Scan for the cell matching the given text and deliver its (x, y) coordinate at center. 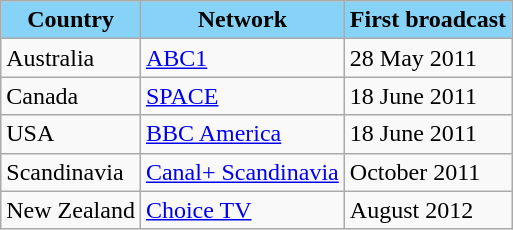
Country (71, 20)
October 2011 (428, 172)
New Zealand (71, 210)
SPACE (242, 96)
Canal+ Scandinavia (242, 172)
Choice TV (242, 210)
28 May 2011 (428, 58)
USA (71, 134)
Scandinavia (71, 172)
August 2012 (428, 210)
BBC America (242, 134)
Network (242, 20)
First broadcast (428, 20)
Australia (71, 58)
ABC1 (242, 58)
Canada (71, 96)
